Provide the [X, Y] coordinate of the cell's center where the given text is located.  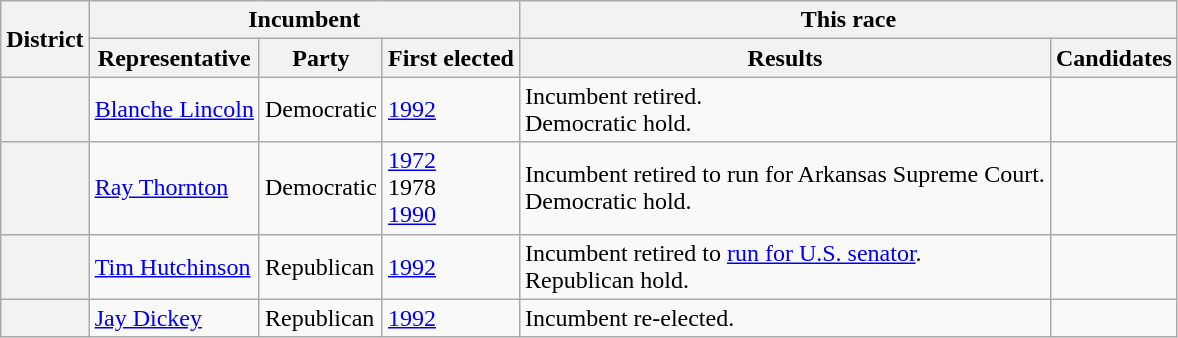
Incumbent re-elected. [784, 318]
Party [320, 58]
Representative [174, 58]
Ray Thornton [174, 188]
Incumbent retired.Democratic hold. [784, 110]
Jay Dickey [174, 318]
Incumbent retired to run for U.S. senator.Republican hold. [784, 266]
District [45, 39]
First elected [450, 58]
Blanche Lincoln [174, 110]
Results [784, 58]
Incumbent [304, 20]
Tim Hutchinson [174, 266]
Incumbent retired to run for Arkansas Supreme Court.Democratic hold. [784, 188]
This race [848, 20]
Candidates [1114, 58]
19721978 1990 [450, 188]
